Identify which cell holds the provided text, then report its [X, Y] central coordinate. 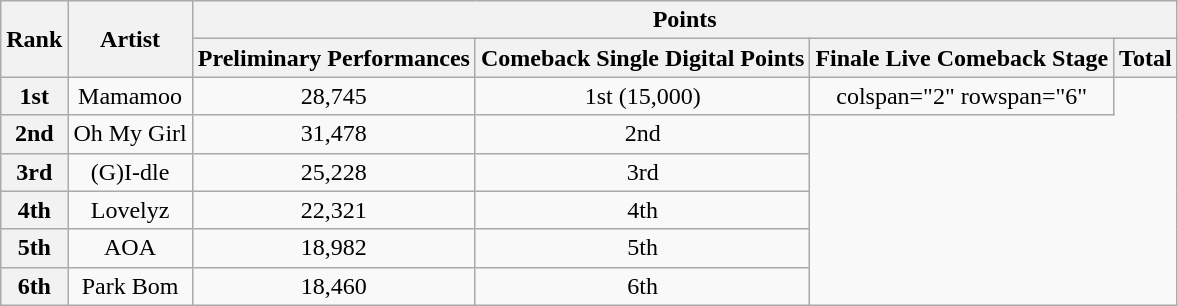
1st [34, 96]
Points [684, 20]
1st (15,000) [642, 96]
Preliminary Performances [334, 58]
Park Bom [130, 286]
AOA [130, 248]
Rank [34, 39]
colspan="2" rowspan="6" [962, 96]
28,745 [334, 96]
Comeback Single Digital Points [642, 58]
18,982 [334, 248]
18,460 [334, 286]
Mamamoo [130, 96]
25,228 [334, 172]
22,321 [334, 210]
Finale Live Comeback Stage [962, 58]
Lovelyz [130, 210]
31,478 [334, 134]
(G)I-dle [130, 172]
Oh My Girl [130, 134]
Total [1146, 58]
Artist [130, 39]
